Extract the [X, Y] coordinate from the center of the cell holding the provided text.  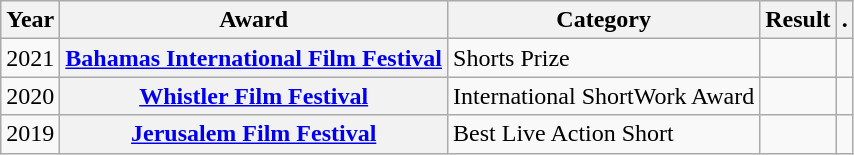
2021 [30, 58]
Shorts Prize [604, 58]
. [844, 20]
Award [254, 20]
Jerusalem Film Festival [254, 134]
Category [604, 20]
Result [798, 20]
Whistler Film Festival [254, 96]
Bahamas International Film Festival [254, 58]
Best Live Action Short [604, 134]
Year [30, 20]
International ShortWork Award [604, 96]
2020 [30, 96]
2019 [30, 134]
